For the text-containing cell, return its midpoint in (x, y) coordinate format. 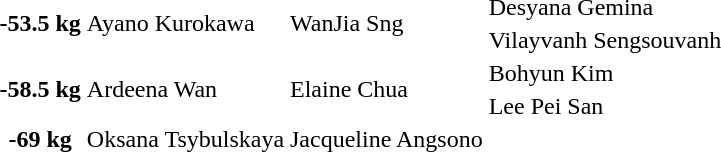
Elaine Chua (387, 90)
Ardeena Wan (185, 90)
